Capture the cell that displays the provided text and extract its [X, Y] central coordinate. 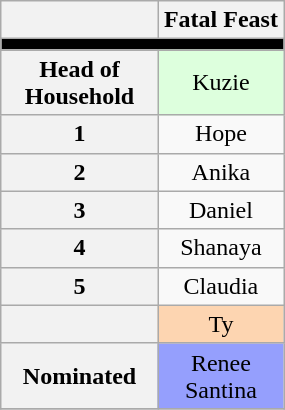
Claudia [220, 286]
Daniel [220, 210]
3 [80, 210]
Nominated [80, 376]
1 [80, 134]
Fatal Feast [220, 20]
Ty [220, 324]
2 [80, 172]
5 [80, 286]
ReneeSantina [220, 376]
Shanaya [220, 248]
Kuzie [220, 82]
Anika [220, 172]
4 [80, 248]
Head ofHousehold [80, 82]
Hope [220, 134]
